Determine the [X, Y] coordinate at the center of the cell enclosing the given text.  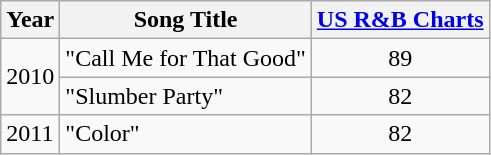
2011 [30, 134]
Year [30, 20]
US R&B Charts [400, 20]
"Color" [186, 134]
"Slumber Party" [186, 96]
Song Title [186, 20]
89 [400, 58]
"Call Me for That Good" [186, 58]
2010 [30, 77]
